Return the (x, y) coordinate for the center point of the cell that contains the specified text.  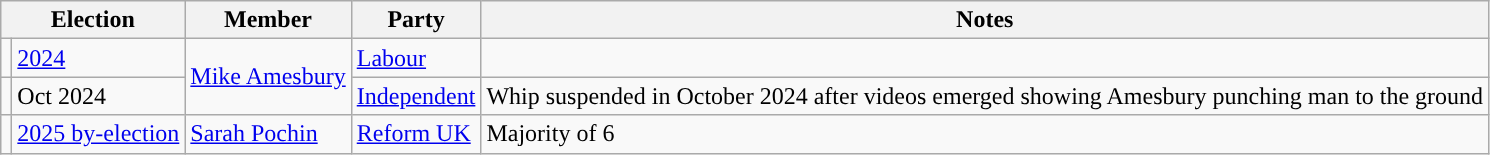
Reform UK (416, 134)
Member (268, 20)
Majority of 6 (985, 134)
Sarah Pochin (268, 134)
Notes (985, 20)
Labour (416, 58)
2024 (98, 58)
Oct 2024 (98, 96)
Whip suspended in October 2024 after videos emerged showing Amesbury punching man to the ground (985, 96)
Election (93, 20)
Independent (416, 96)
Party (416, 20)
2025 by-election (98, 134)
Mike Amesbury (268, 77)
